Provide the [X, Y] coordinate of the cell's center where the given text is located.  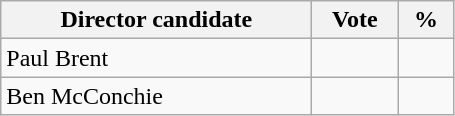
Paul Brent [156, 58]
Director candidate [156, 20]
Vote [355, 20]
Ben McConchie [156, 96]
% [426, 20]
